Return (X, Y) of the center of cell containing provided text 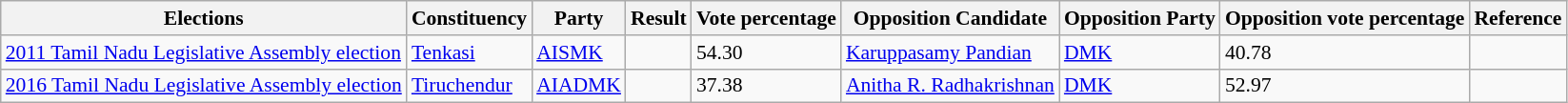
Opposition Candidate (951, 18)
2011 Tamil Nadu Legislative Assembly election (204, 52)
54.30 (766, 52)
Tiruchendur (469, 86)
Elections (204, 18)
Tenkasi (469, 52)
Party (579, 18)
Opposition Party (1139, 18)
AIADMK (579, 86)
40.78 (1345, 52)
AISMK (579, 52)
Opposition vote percentage (1345, 18)
2016 Tamil Nadu Legislative Assembly election (204, 86)
Anitha R. Radhakrishnan (951, 86)
Constituency (469, 18)
Reference (1518, 18)
Result (659, 18)
37.38 (766, 86)
52.97 (1345, 86)
Karuppasamy Pandian (951, 52)
Vote percentage (766, 18)
